Capture the cell that displays the provided text and extract its [x, y] central coordinate. 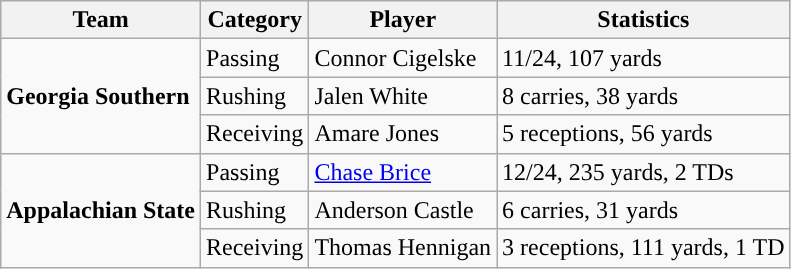
Connor Cigelske [403, 58]
Jalen White [403, 96]
Georgia Southern [101, 96]
12/24, 235 yards, 2 TDs [644, 172]
Amare Jones [403, 134]
Anderson Castle [403, 210]
6 carries, 31 yards [644, 210]
Appalachian State [101, 210]
Statistics [644, 20]
Team [101, 20]
3 receptions, 111 yards, 1 TD [644, 248]
Category [255, 20]
5 receptions, 56 yards [644, 134]
Thomas Hennigan [403, 248]
11/24, 107 yards [644, 58]
Player [403, 20]
Chase Brice [403, 172]
8 carries, 38 yards [644, 96]
